From the cell containing the given text, extract its center point as (x, y) coordinate. 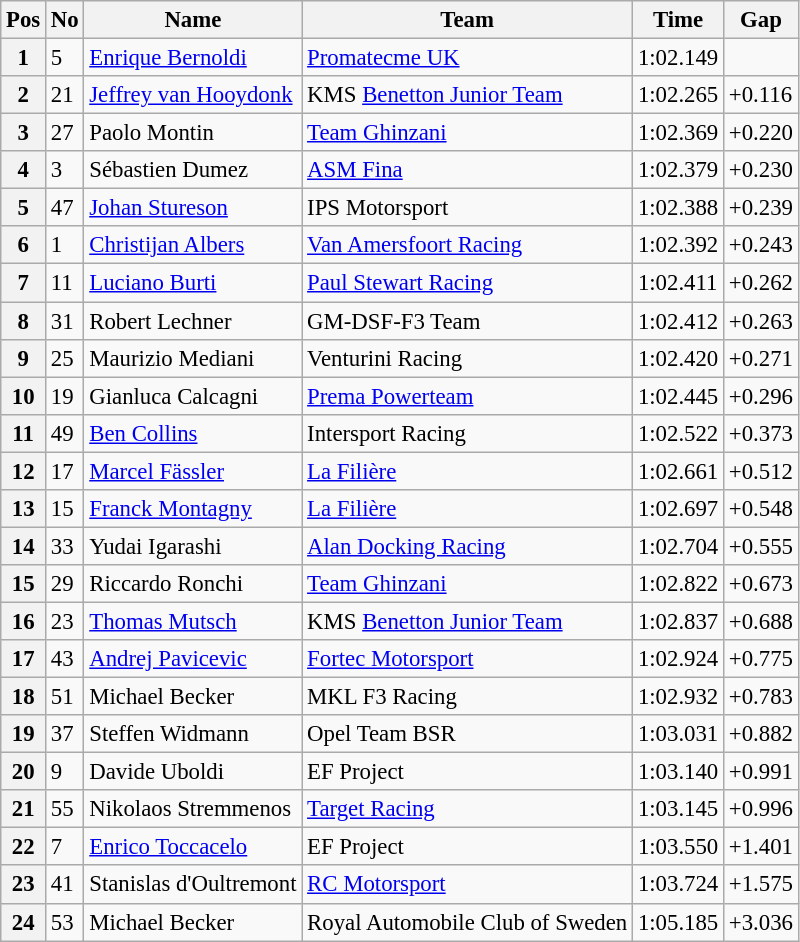
6 (24, 245)
+0.775 (762, 659)
22 (24, 847)
Paul Stewart Racing (468, 283)
1:03.724 (678, 885)
+0.991 (762, 772)
Pos (24, 20)
+1.575 (762, 885)
Davide Uboldi (193, 772)
Gap (762, 20)
33 (65, 546)
1:02.412 (678, 321)
+0.512 (762, 471)
2 (24, 95)
16 (24, 621)
12 (24, 471)
1:02.822 (678, 584)
Venturini Racing (468, 358)
Marcel Fässler (193, 471)
1:03.145 (678, 809)
1:02.837 (678, 621)
+0.230 (762, 170)
Steffen Widmann (193, 734)
RC Motorsport (468, 885)
14 (24, 546)
Riccardo Ronchi (193, 584)
24 (24, 922)
Yudai Igarashi (193, 546)
IPS Motorsport (468, 208)
Andrej Pavicevic (193, 659)
+0.996 (762, 809)
+0.263 (762, 321)
+0.239 (762, 208)
Luciano Burti (193, 283)
Nikolaos Stremmenos (193, 809)
+0.548 (762, 509)
1:02.932 (678, 697)
27 (65, 133)
51 (65, 697)
MKL F3 Racing (468, 697)
1:03.550 (678, 847)
4 (24, 170)
Ben Collins (193, 433)
1:02.661 (678, 471)
Stanislas d'Oultremont (193, 885)
1:05.185 (678, 922)
Sébastien Dumez (193, 170)
Target Racing (468, 809)
+0.296 (762, 396)
1:02.924 (678, 659)
37 (65, 734)
+0.882 (762, 734)
GM-DSF-F3 Team (468, 321)
Time (678, 20)
1:02.420 (678, 358)
+0.271 (762, 358)
10 (24, 396)
1:02.445 (678, 396)
Intersport Racing (468, 433)
Prema Powerteam (468, 396)
Paolo Montin (193, 133)
31 (65, 321)
Franck Montagny (193, 509)
Jeffrey van Hooydonk (193, 95)
Van Amersfoort Racing (468, 245)
18 (24, 697)
13 (24, 509)
1:02.379 (678, 170)
Thomas Mutsch (193, 621)
+0.373 (762, 433)
43 (65, 659)
Enrico Toccacelo (193, 847)
+0.555 (762, 546)
1:02.411 (678, 283)
1:02.704 (678, 546)
1:02.522 (678, 433)
+0.116 (762, 95)
Royal Automobile Club of Sweden (468, 922)
+0.673 (762, 584)
ASM Fina (468, 170)
20 (24, 772)
1:02.388 (678, 208)
29 (65, 584)
49 (65, 433)
8 (24, 321)
1:02.392 (678, 245)
1:02.149 (678, 58)
+0.688 (762, 621)
1:02.369 (678, 133)
Alan Docking Racing (468, 546)
1:03.140 (678, 772)
Fortec Motorsport (468, 659)
+0.243 (762, 245)
+0.783 (762, 697)
Team (468, 20)
Christijan Albers (193, 245)
1:03.031 (678, 734)
+3.036 (762, 922)
+0.262 (762, 283)
41 (65, 885)
+1.401 (762, 847)
Maurizio Mediani (193, 358)
Name (193, 20)
Promatecme UK (468, 58)
Robert Lechner (193, 321)
Johan Stureson (193, 208)
1:02.265 (678, 95)
53 (65, 922)
25 (65, 358)
55 (65, 809)
1:02.697 (678, 509)
+0.220 (762, 133)
Enrique Bernoldi (193, 58)
Gianluca Calcagni (193, 396)
No (65, 20)
Opel Team BSR (468, 734)
47 (65, 208)
